Locate the cell with the specified text and output its (x, y) center coordinate. 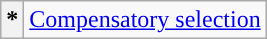
Compensatory selection (145, 20)
* (12, 20)
